For the text-containing cell, return its midpoint in (x, y) coordinate format. 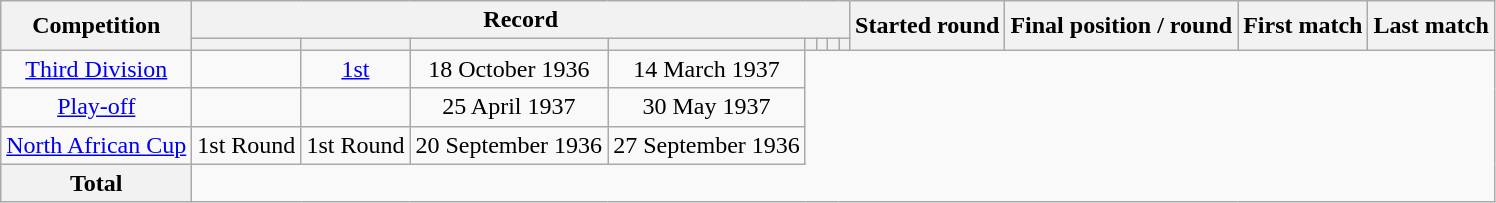
Play-off (96, 107)
First match (1303, 26)
Last match (1431, 26)
Record (521, 20)
Competition (96, 26)
14 March 1937 (707, 69)
27 September 1936 (707, 145)
18 October 1936 (509, 69)
Total (96, 183)
Final position / round (1122, 26)
1st (356, 69)
30 May 1937 (707, 107)
25 April 1937 (509, 107)
Started round (928, 26)
Third Division (96, 69)
North African Cup (96, 145)
20 September 1936 (509, 145)
